Extract the [x, y] coordinate from the center of the cell holding the provided text.  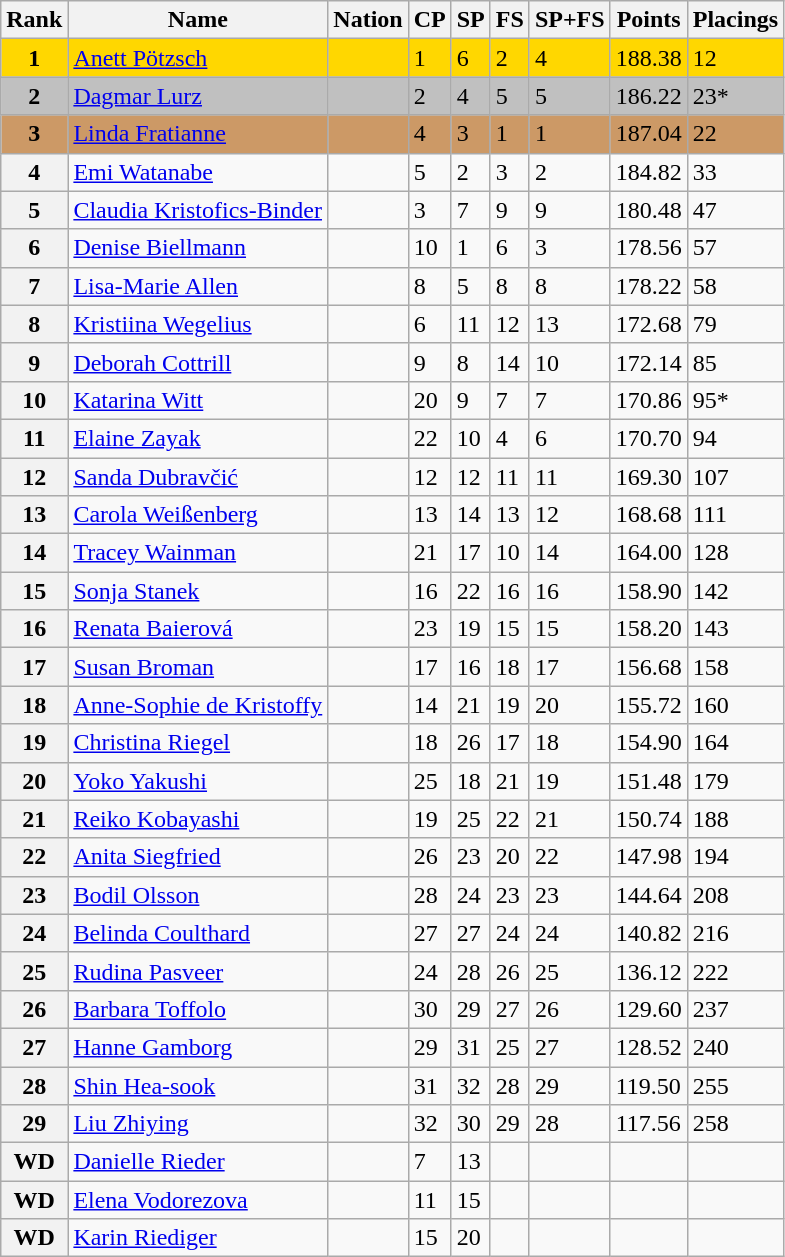
SP [470, 20]
Danielle Rieder [198, 1162]
164 [735, 743]
208 [735, 895]
Barbara Toffolo [198, 1009]
143 [735, 629]
Lisa-Marie Allen [198, 286]
57 [735, 248]
Anita Siegfried [198, 857]
Karin Riediger [198, 1238]
128 [735, 553]
Katarina Witt [198, 400]
Yoko Yakushi [198, 781]
58 [735, 286]
Anett Pötzsch [198, 58]
136.12 [648, 971]
240 [735, 1047]
Kristiina Wegelius [198, 324]
95* [735, 400]
147.98 [648, 857]
142 [735, 591]
128.52 [648, 1047]
170.70 [648, 438]
150.74 [648, 819]
188 [735, 819]
Rudina Pasveer [198, 971]
CP [430, 20]
179 [735, 781]
Tracey Wainman [198, 553]
85 [735, 362]
151.48 [648, 781]
Christina Riegel [198, 743]
158.90 [648, 591]
144.64 [648, 895]
170.86 [648, 400]
Belinda Coulthard [198, 933]
Deborah Cottrill [198, 362]
129.60 [648, 1009]
Points [648, 20]
23* [735, 96]
169.30 [648, 477]
164.00 [648, 553]
216 [735, 933]
Anne-Sophie de Kristoffy [198, 705]
184.82 [648, 172]
Claudia Kristofics-Binder [198, 210]
Rank [34, 20]
255 [735, 1085]
Sanda Dubravčić [198, 477]
47 [735, 210]
79 [735, 324]
Elena Vodorezova [198, 1200]
172.68 [648, 324]
222 [735, 971]
178.22 [648, 286]
168.68 [648, 515]
160 [735, 705]
Denise Biellmann [198, 248]
FS [510, 20]
172.14 [648, 362]
140.82 [648, 933]
Linda Fratianne [198, 134]
SP+FS [570, 20]
Shin Hea-sook [198, 1085]
Bodil Olsson [198, 895]
Placings [735, 20]
158 [735, 667]
33 [735, 172]
178.56 [648, 248]
154.90 [648, 743]
158.20 [648, 629]
188.38 [648, 58]
Renata Baierová [198, 629]
237 [735, 1009]
156.68 [648, 667]
186.22 [648, 96]
155.72 [648, 705]
187.04 [648, 134]
Elaine Zayak [198, 438]
Nation [368, 20]
180.48 [648, 210]
Liu Zhiying [198, 1124]
Susan Broman [198, 667]
Carola Weißenberg [198, 515]
Hanne Gamborg [198, 1047]
Dagmar Lurz [198, 96]
Reiko Kobayashi [198, 819]
107 [735, 477]
Name [198, 20]
258 [735, 1124]
94 [735, 438]
111 [735, 515]
117.56 [648, 1124]
Sonja Stanek [198, 591]
119.50 [648, 1085]
194 [735, 857]
Emi Watanabe [198, 172]
